Output the (x, y) coordinate of the center of the cell containing the given text.  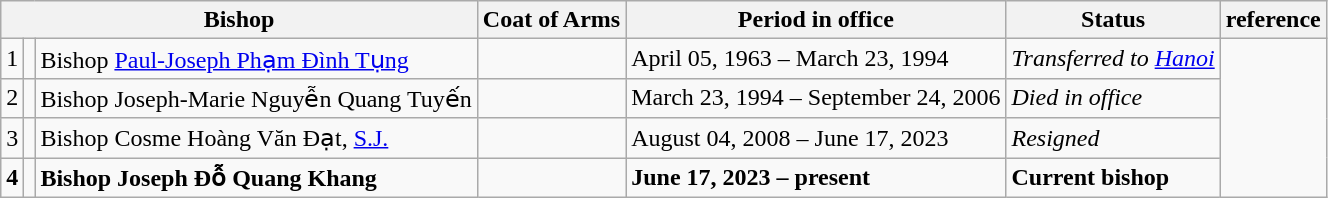
2 (12, 98)
Bishop Joseph-Marie Nguyễn Quang Tuyến (256, 98)
April 05, 1963 – March 23, 1994 (816, 59)
Period in office (816, 20)
Current bishop (1113, 178)
Bishop Paul-Joseph Phạm Ðình Tụng (256, 59)
Bishop Cosme Hoàng Văn Ðạt, S.J. (256, 138)
Coat of Arms (551, 20)
reference (1273, 20)
Died in office (1113, 98)
Transferred to Hanoi (1113, 59)
4 (12, 178)
Status (1113, 20)
August 04, 2008 – June 17, 2023 (816, 138)
3 (12, 138)
Resigned (1113, 138)
June 17, 2023 – present (816, 178)
Bishop Joseph Đỗ Quang Khang (256, 178)
Bishop (240, 20)
1 (12, 59)
March 23, 1994 – September 24, 2006 (816, 98)
